Search for the cell housing the specified text and yield its (x, y) center coordinate. 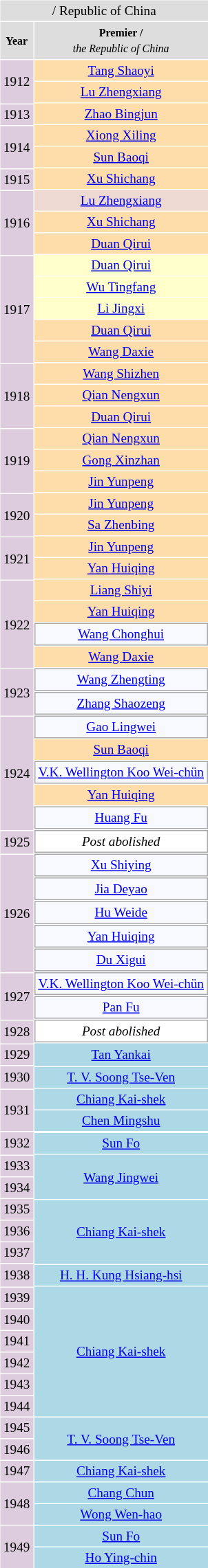
/ Republic of China (103, 10)
Sa Zhenbing (121, 525)
Gao Lingwei (121, 727)
1915 (17, 179)
1913 (17, 115)
Chen Mingshu (121, 1121)
Xu Shiying (121, 864)
1922 (17, 625)
H. H. Kung Hsiang-hsi (121, 1275)
Li Jingxi (121, 309)
1931 (17, 1110)
1917 (17, 309)
Ho Ying-chin (121, 1558)
Wang Shizhen (121, 373)
1930 (17, 1077)
1928 (17, 1032)
Chang Chun (121, 1493)
Wong Wen-hao (121, 1514)
1940 (17, 1320)
Wu Tingfang (121, 287)
Zhao Bingjun (121, 113)
1916 (17, 223)
1921 (17, 559)
Huang Fu (121, 818)
1935 (17, 1209)
1949 (17, 1547)
1936 (17, 1231)
Hu Weide (121, 912)
Tang Shaoyi (121, 71)
1947 (17, 1471)
1941 (17, 1341)
1946 (17, 1449)
1937 (17, 1253)
Xiong Xiling (121, 135)
Wang Jingwei (121, 1176)
1926 (17, 914)
1923 (17, 693)
Wang Zhengting (121, 679)
1924 (17, 774)
Wang Chonghui (121, 634)
1912 (17, 82)
1919 (17, 460)
1920 (17, 515)
Jia Deyao (121, 889)
Gong Xinzhan (121, 460)
1943 (17, 1385)
1914 (17, 148)
Du Xigui (121, 959)
Pan Fu (121, 1007)
Year (17, 41)
1929 (17, 1055)
1918 (17, 396)
1948 (17, 1504)
Liang Shiyi (121, 590)
1932 (17, 1143)
1933 (17, 1166)
1927 (17, 996)
1934 (17, 1188)
1944 (17, 1407)
1938 (17, 1275)
Zhang Shaozeng (121, 704)
1939 (17, 1298)
1925 (17, 842)
1945 (17, 1428)
Tan Yankai (121, 1054)
Premier /the Republic of China (121, 41)
1942 (17, 1363)
